Identify which cell holds the provided text, then report its (X, Y) central coordinate. 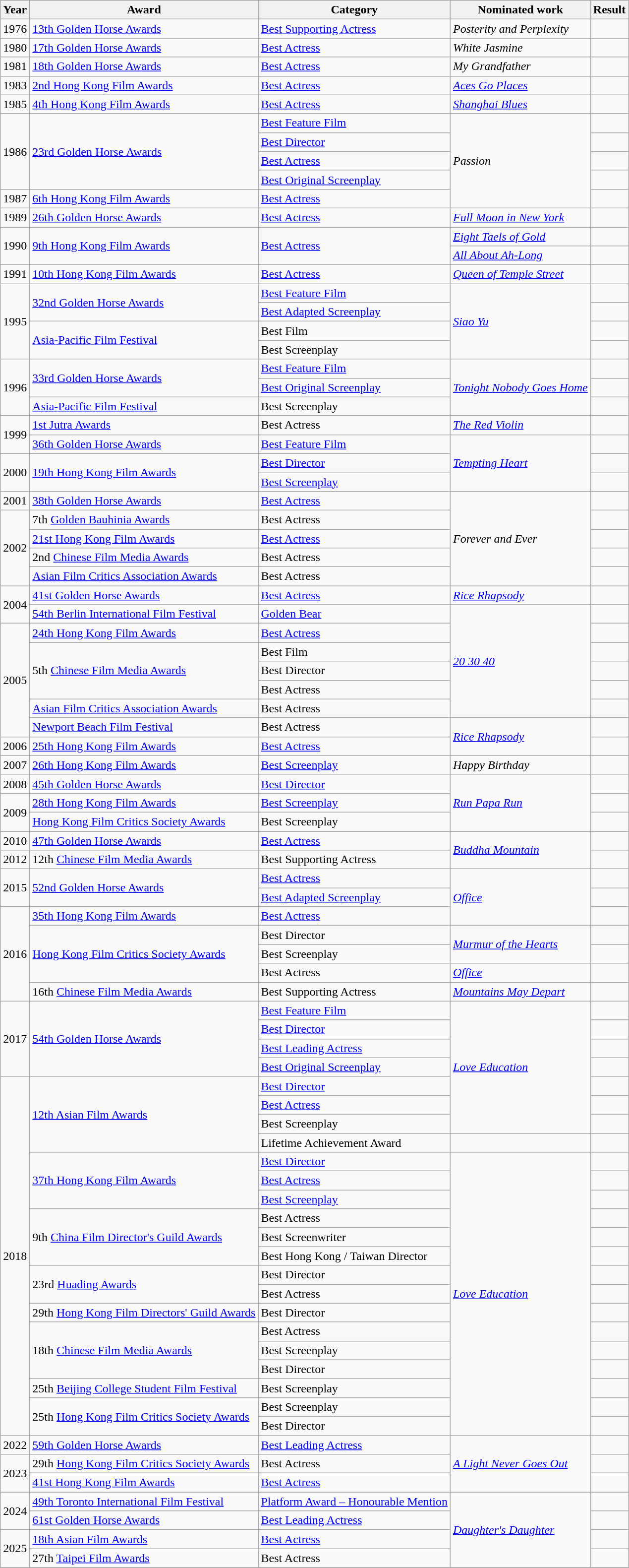
49th Toronto International Film Festival (144, 1502)
Best Screenwriter (354, 1237)
41st Hong Kong Film Awards (144, 1483)
54th Berlin International Film Festival (144, 614)
2023 (15, 1473)
61st Golden Horse Awards (144, 1520)
47th Golden Horse Awards (144, 841)
1999 (15, 435)
10th Hong Kong Film Awards (144, 274)
Category (354, 10)
1991 (15, 274)
1995 (15, 321)
1985 (15, 104)
The Red Violin (520, 425)
2010 (15, 841)
26th Golden Horse Awards (144, 217)
32nd Golden Horse Awards (144, 303)
Daughter's Daughter (520, 1530)
Golden Bear (354, 614)
59th Golden Horse Awards (144, 1445)
2nd Chinese Film Media Awards (144, 558)
25th Hong Kong Film Critics Society Awards (144, 1416)
2nd Hong Kong Film Awards (144, 85)
21st Hong Kong Film Awards (144, 538)
Nominated work (520, 10)
Newport Beach Film Festival (144, 727)
Buddha Mountain (520, 850)
20 30 40 (520, 661)
Siao Yu (520, 321)
1981 (15, 66)
38th Golden Horse Awards (144, 501)
9th Hong Kong Film Awards (144, 246)
Award (144, 10)
A Light Never Goes Out (520, 1464)
23rd Huading Awards (144, 1284)
Result (609, 10)
All About Ah-Long (520, 255)
Shanghai Blues (520, 104)
23rd Golden Horse Awards (144, 151)
2008 (15, 784)
2012 (15, 860)
Platform Award – Honourable Mention (354, 1502)
45th Golden Horse Awards (144, 784)
24th Hong Kong Film Awards (144, 633)
1986 (15, 151)
1980 (15, 48)
18th Asian Film Awards (144, 1539)
2017 (15, 1039)
2002 (15, 548)
29th Hong Kong Film Directors' Guild Awards (144, 1313)
27th Taipei Film Awards (144, 1558)
1996 (15, 387)
My Grandfather (520, 66)
Run Papa Run (520, 803)
7th Golden Bauhinia Awards (144, 519)
Lifetime Achievement Award (354, 1142)
12th Chinese Film Media Awards (144, 860)
2024 (15, 1511)
1st Jutra Awards (144, 425)
29th Hong Kong Film Critics Society Awards (144, 1464)
17th Golden Horse Awards (144, 48)
Passion (520, 161)
Posterity and Perplexity (520, 29)
28th Hong Kong Film Awards (144, 803)
26th Hong Kong Film Awards (144, 765)
2009 (15, 812)
9th China Film Director's Guild Awards (144, 1237)
Forever and Ever (520, 538)
1990 (15, 246)
18th Golden Horse Awards (144, 66)
2006 (15, 746)
35th Hong Kong Film Awards (144, 916)
1976 (15, 29)
Year (15, 10)
2022 (15, 1445)
12th Asian Film Awards (144, 1114)
1983 (15, 85)
2015 (15, 888)
41st Golden Horse Awards (144, 595)
Mountains May Depart (520, 992)
16th Chinese Film Media Awards (144, 992)
2005 (15, 680)
6th Hong Kong Film Awards (144, 198)
2004 (15, 605)
54th Golden Horse Awards (144, 1039)
Murmur of the Hearts (520, 944)
2001 (15, 501)
Full Moon in New York (520, 217)
25th Hong Kong Film Awards (144, 746)
36th Golden Horse Awards (144, 444)
Best Hong Kong / Taiwan Director (354, 1256)
18th Chinese Film Media Awards (144, 1350)
1989 (15, 217)
White Jasmine (520, 48)
Eight Taels of Gold (520, 237)
Tempting Heart (520, 463)
4th Hong Kong Film Awards (144, 104)
2025 (15, 1549)
Queen of Temple Street (520, 274)
52nd Golden Horse Awards (144, 888)
2016 (15, 954)
Tonight Nobody Goes Home (520, 387)
2000 (15, 472)
25th Beijing College Student Film Festival (144, 1388)
33rd Golden Horse Awards (144, 378)
1987 (15, 198)
19th Hong Kong Film Awards (144, 472)
Happy Birthday (520, 765)
5th Chinese Film Media Awards (144, 671)
Aces Go Places (520, 85)
37th Hong Kong Film Awards (144, 1181)
13th Golden Horse Awards (144, 29)
2007 (15, 765)
2018 (15, 1256)
